Detect which cell encompasses the target text, then output its (x, y) center coordinate. 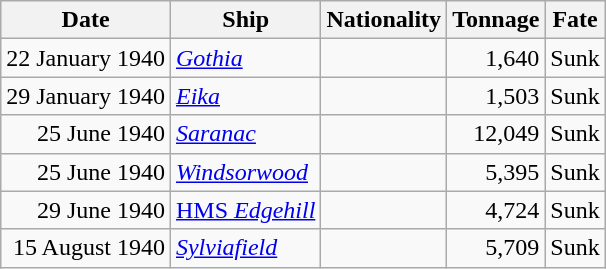
1,503 (496, 96)
Eika (245, 96)
Saranac (245, 134)
Fate (575, 20)
29 June 1940 (86, 210)
1,640 (496, 58)
Tonnage (496, 20)
Sylviafield (245, 248)
12,049 (496, 134)
Windsorwood (245, 172)
4,724 (496, 210)
5,709 (496, 248)
Gothia (245, 58)
29 January 1940 (86, 96)
Ship (245, 20)
15 August 1940 (86, 248)
22 January 1940 (86, 58)
HMS Edgehill (245, 210)
5,395 (496, 172)
Nationality (384, 20)
Date (86, 20)
